Identify which cell holds the provided text, then report its (X, Y) central coordinate. 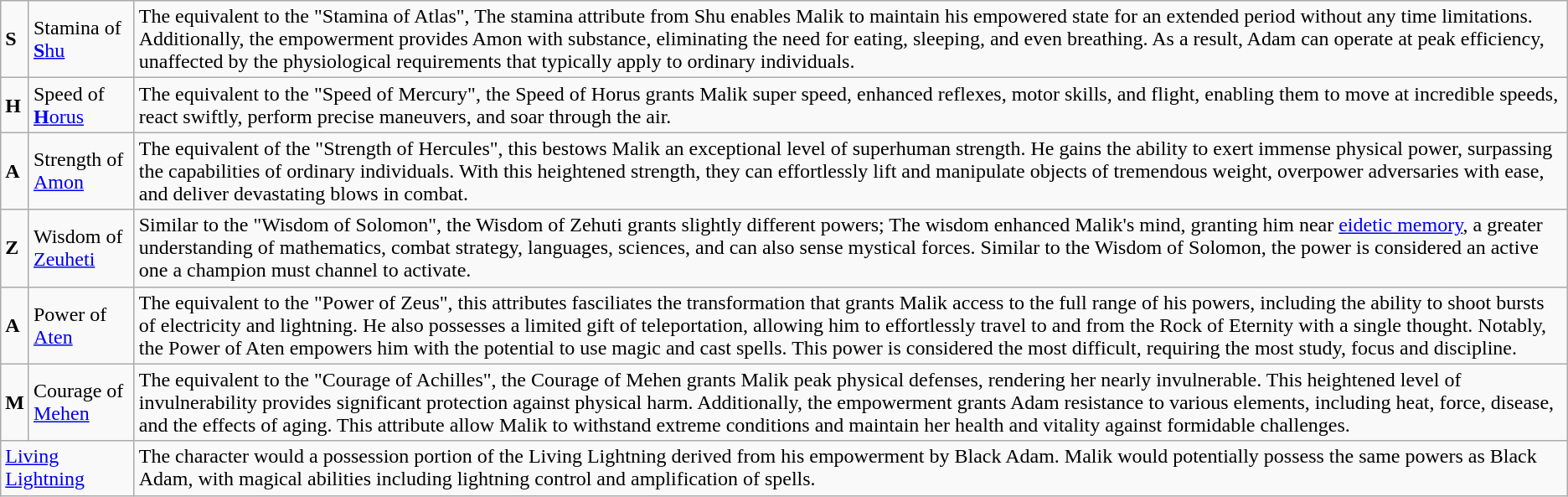
Living Lightning (67, 468)
Courage of Mehen (81, 402)
Speed of Horus (81, 106)
Wisdom of Zeuheti (81, 248)
Z (15, 248)
H (15, 106)
Strength of Amon (81, 171)
M (15, 402)
Stamina of Shu (81, 39)
Power of Aten (81, 325)
S (15, 39)
